Search for the cell housing the specified text and yield its [x, y] center coordinate. 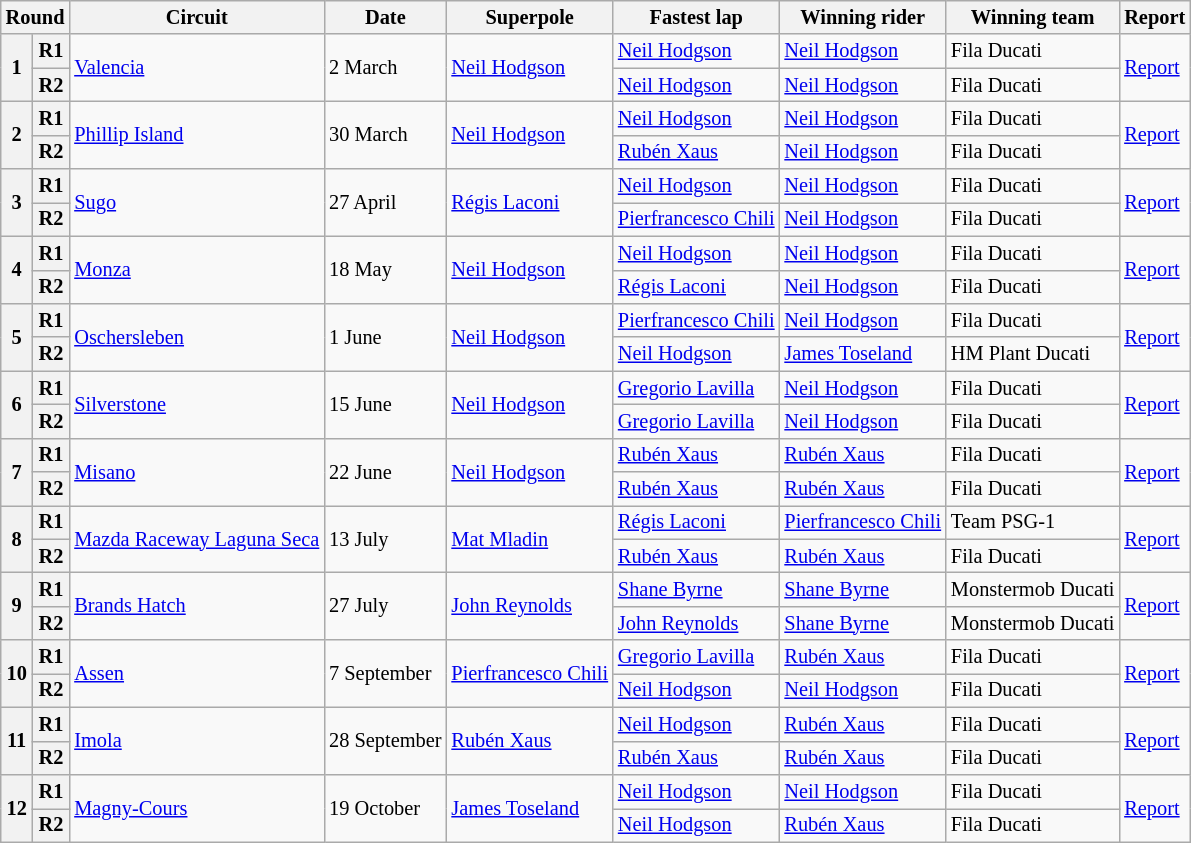
11 [17, 740]
Monza [196, 270]
Sugo [196, 202]
8 [17, 538]
Phillip Island [196, 134]
27 July [385, 606]
Imola [196, 740]
1 June [385, 336]
28 September [385, 740]
Assen [196, 674]
Mat Mladin [529, 538]
10 [17, 674]
Oschersleben [196, 336]
2 March [385, 68]
Mazda Raceway Laguna Seca [196, 538]
Circuit [196, 17]
Superpole [529, 17]
22 June [385, 472]
Magny-Cours [196, 808]
HM Plant Ducati [1032, 354]
2 [17, 134]
6 [17, 404]
27 April [385, 202]
Misano [196, 472]
18 May [385, 270]
4 [17, 270]
7 September [385, 674]
15 June [385, 404]
3 [17, 202]
12 [17, 808]
30 March [385, 134]
Valencia [196, 68]
1 [17, 68]
19 October [385, 808]
Team PSG-1 [1032, 522]
7 [17, 472]
Winning team [1032, 17]
5 [17, 336]
Brands Hatch [196, 606]
9 [17, 606]
Winning rider [862, 17]
Fastest lap [696, 17]
Round [36, 17]
Date [385, 17]
13 July [385, 538]
Silverstone [196, 404]
